Output the (x, y) coordinate of the center of the cell containing the given text.  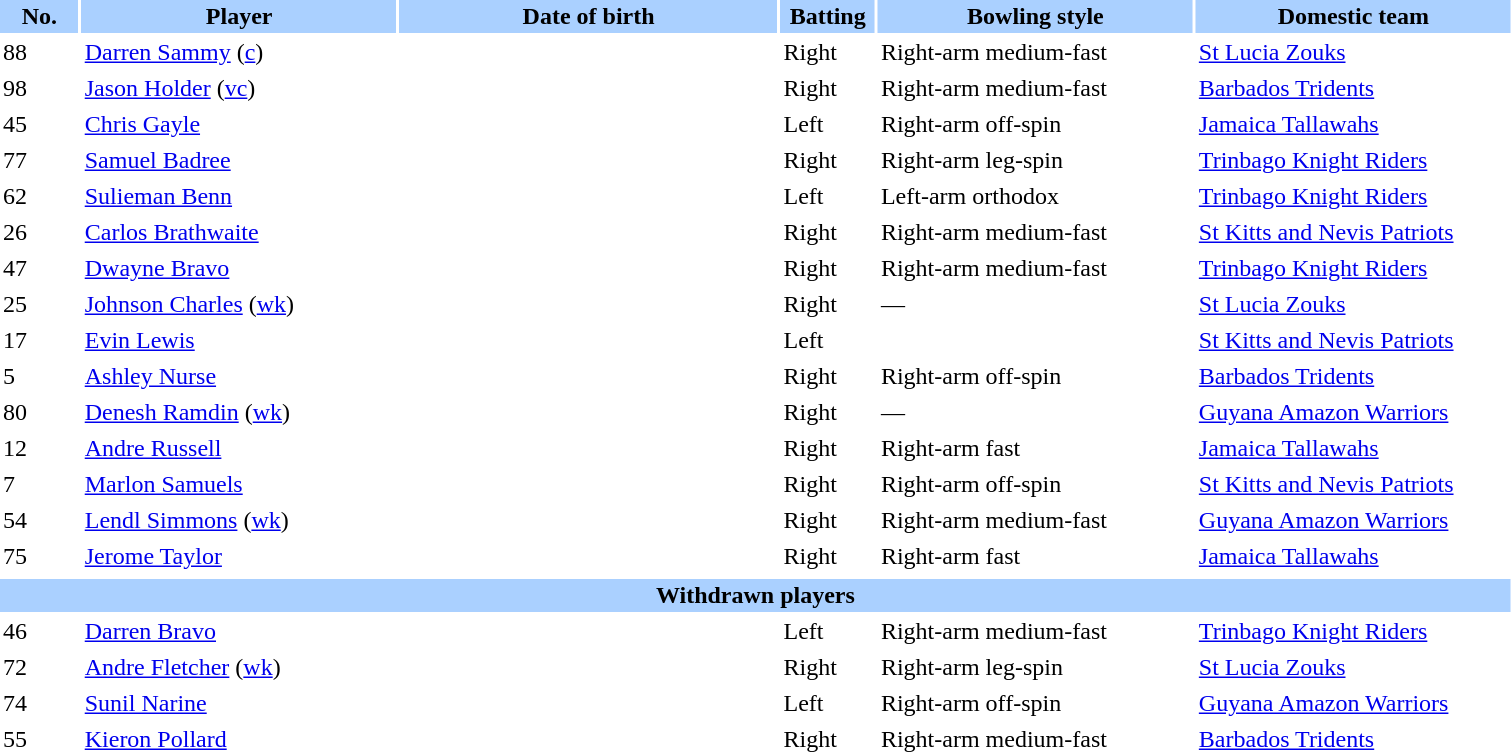
Player (240, 16)
Carlos Brathwaite (240, 232)
5 (40, 376)
7 (40, 484)
Johnson Charles (wk) (240, 304)
77 (40, 160)
Lendl Simmons (wk) (240, 520)
12 (40, 448)
Left-arm orthodox (1036, 196)
Evin Lewis (240, 340)
74 (40, 704)
Denesh Ramdin (wk) (240, 412)
88 (40, 52)
Bowling style (1036, 16)
Sunil Narine (240, 704)
Domestic team (1354, 16)
Andre Russell (240, 448)
No. (40, 16)
75 (40, 556)
17 (40, 340)
Darren Bravo (240, 632)
Samuel Badree (240, 160)
Andre Fletcher (wk) (240, 668)
80 (40, 412)
Marlon Samuels (240, 484)
Jason Holder (vc) (240, 88)
72 (40, 668)
47 (40, 268)
26 (40, 232)
Dwayne Bravo (240, 268)
Batting (827, 16)
25 (40, 304)
Jerome Taylor (240, 556)
Date of birth (589, 16)
Chris Gayle (240, 124)
45 (40, 124)
Ashley Nurse (240, 376)
Withdrawn players (756, 596)
98 (40, 88)
46 (40, 632)
62 (40, 196)
Darren Sammy (c) (240, 52)
Sulieman Benn (240, 196)
54 (40, 520)
